Detect which cell encompasses the target text, then output its [x, y] center coordinate. 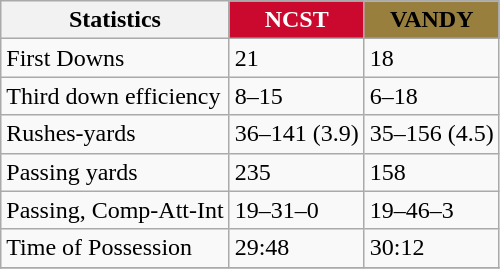
6–18 [432, 96]
235 [296, 172]
Time of Possession [115, 248]
NCST [296, 20]
VANDY [432, 20]
8–15 [296, 96]
21 [296, 58]
30:12 [432, 248]
Passing, Comp-Att-Int [115, 210]
Statistics [115, 20]
36–141 (3.9) [296, 134]
158 [432, 172]
29:48 [296, 248]
Third down efficiency [115, 96]
35–156 (4.5) [432, 134]
19–46–3 [432, 210]
Passing yards [115, 172]
Rushes-yards [115, 134]
19–31–0 [296, 210]
First Downs [115, 58]
18 [432, 58]
